Detect which cell encompasses the target text, then output its [X, Y] center coordinate. 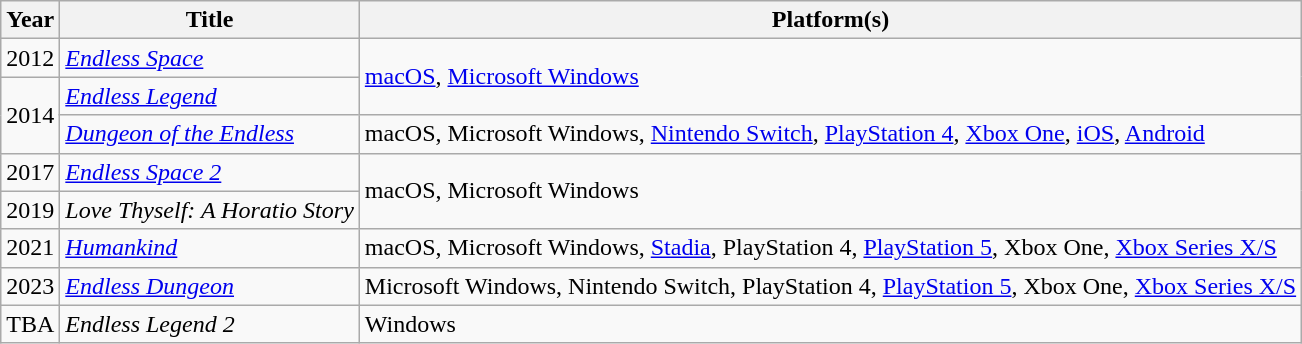
Endless Legend [210, 96]
2017 [30, 172]
2019 [30, 210]
2012 [30, 58]
Love Thyself: A Horatio Story [210, 210]
Dungeon of the Endless [210, 134]
macOS, Microsoft Windows, Stadia, PlayStation 4, PlayStation 5, Xbox One, Xbox Series X/S [830, 248]
Windows [830, 324]
macOS, Microsoft Windows, Nintendo Switch, PlayStation 4, Xbox One, iOS, Android [830, 134]
Title [210, 20]
2021 [30, 248]
2014 [30, 115]
Endless Legend 2 [210, 324]
2023 [30, 286]
Endless Space 2 [210, 172]
Year [30, 20]
TBA [30, 324]
Microsoft Windows, Nintendo Switch, PlayStation 4, PlayStation 5, Xbox One, Xbox Series X/S [830, 286]
Humankind [210, 248]
Endless Dungeon [210, 286]
Platform(s) [830, 20]
Endless Space [210, 58]
